Return (X, Y) of the center of cell containing provided text 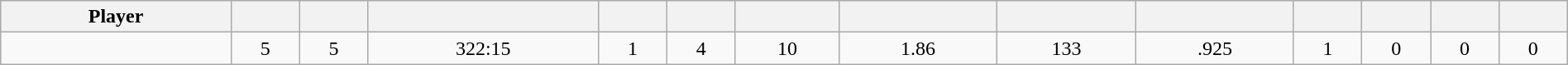
322:15 (483, 48)
1.86 (918, 48)
133 (1067, 48)
Player (116, 17)
10 (787, 48)
.925 (1215, 48)
4 (701, 48)
